Determine the (x, y) coordinate at the center of the cell enclosing the given text.  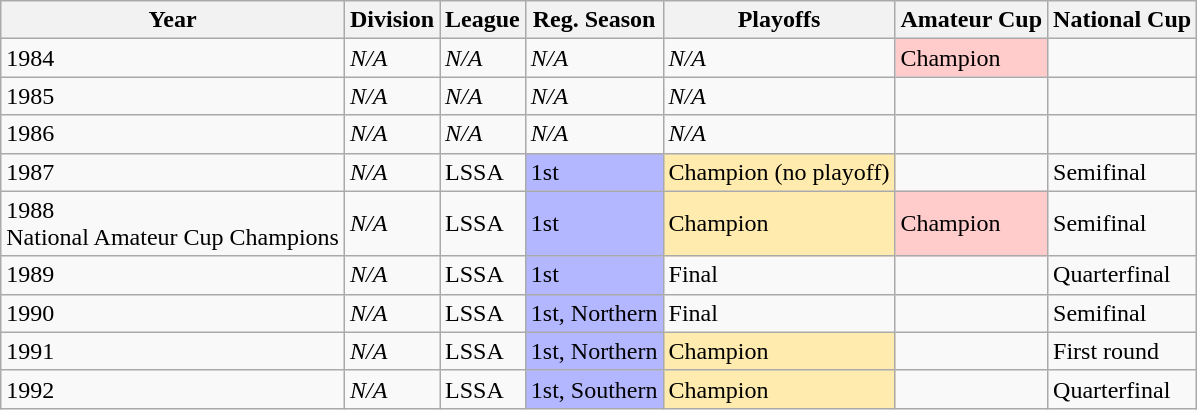
Division (392, 20)
Amateur Cup (972, 20)
Champion (no playoff) (779, 172)
1992 (173, 389)
National Cup (1122, 20)
Playoffs (779, 20)
1984 (173, 58)
1989 (173, 275)
Year (173, 20)
First round (1122, 351)
1987 (173, 172)
1985 (173, 96)
1988National Amateur Cup Champions (173, 224)
1990 (173, 313)
1986 (173, 134)
1st, Southern (594, 389)
Reg. Season (594, 20)
1991 (173, 351)
League (483, 20)
